Detect which cell encompasses the target text, then output its (x, y) center coordinate. 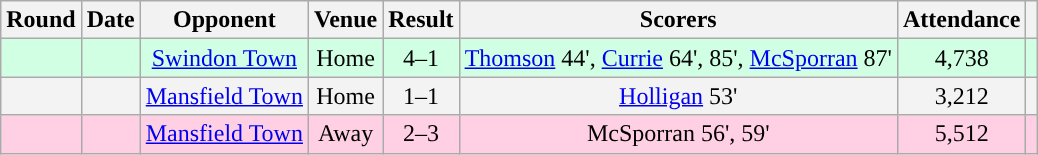
Round (41, 20)
3,212 (961, 96)
Date (110, 20)
Swindon Town (224, 58)
1–1 (421, 96)
Scorers (678, 20)
Venue (345, 20)
5,512 (961, 134)
4–1 (421, 58)
2–3 (421, 134)
4,738 (961, 58)
Result (421, 20)
Opponent (224, 20)
Holligan 53' (678, 96)
McSporran 56', 59' (678, 134)
Attendance (961, 20)
Away (345, 134)
Thomson 44', Currie 64', 85', McSporran 87' (678, 58)
